Provide the (x, y) coordinate of the cell's center where the given text is located.  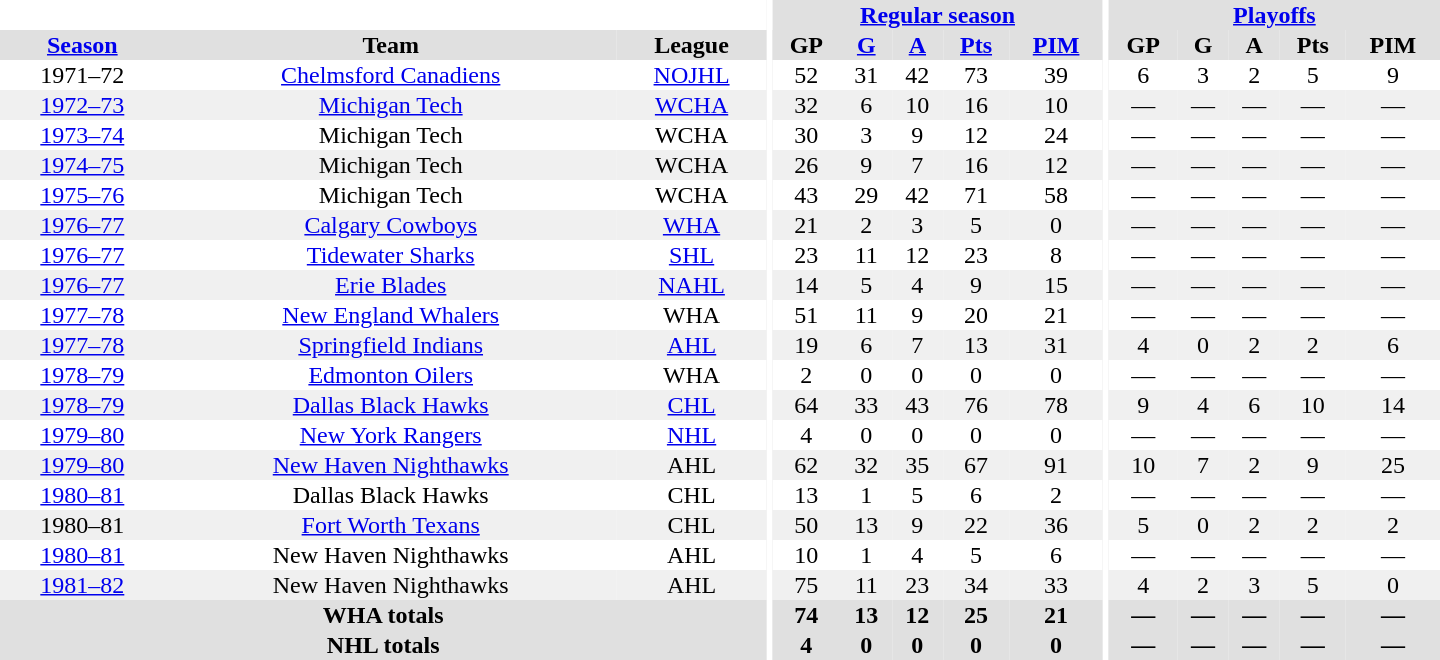
WHA totals (383, 615)
Fort Worth Texans (391, 525)
24 (1056, 135)
1973–74 (82, 135)
8 (1056, 255)
91 (1056, 465)
Erie Blades (391, 285)
52 (806, 75)
35 (918, 465)
78 (1056, 405)
50 (806, 525)
36 (1056, 525)
Team (391, 45)
Season (82, 45)
NHL totals (383, 645)
71 (976, 195)
74 (806, 615)
67 (976, 465)
NOJHL (692, 75)
1981–82 (82, 585)
19 (806, 345)
1971–72 (82, 75)
20 (976, 315)
76 (976, 405)
Calgary Cowboys (391, 225)
64 (806, 405)
NAHL (692, 285)
Springfield Indians (391, 345)
73 (976, 75)
29 (866, 195)
League (692, 45)
1975–76 (82, 195)
26 (806, 165)
58 (1056, 195)
Edmonton Oilers (391, 375)
1974–75 (82, 165)
Tidewater Sharks (391, 255)
SHL (692, 255)
62 (806, 465)
Chelmsford Canadiens (391, 75)
New England Whalers (391, 315)
NHL (692, 435)
51 (806, 315)
New York Rangers (391, 435)
Regular season (938, 15)
30 (806, 135)
15 (1056, 285)
34 (976, 585)
22 (976, 525)
1972–73 (82, 105)
39 (1056, 75)
75 (806, 585)
Playoffs (1274, 15)
